Locate the cell with the specified text and output its [X, Y] center coordinate. 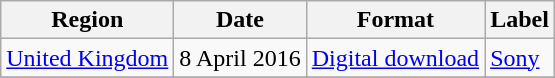
Sony [520, 58]
Region [88, 20]
8 April 2016 [240, 58]
Label [520, 20]
United Kingdom [88, 58]
Format [395, 20]
Date [240, 20]
Digital download [395, 58]
